From the cell containing the given text, extract its center point as [x, y] coordinate. 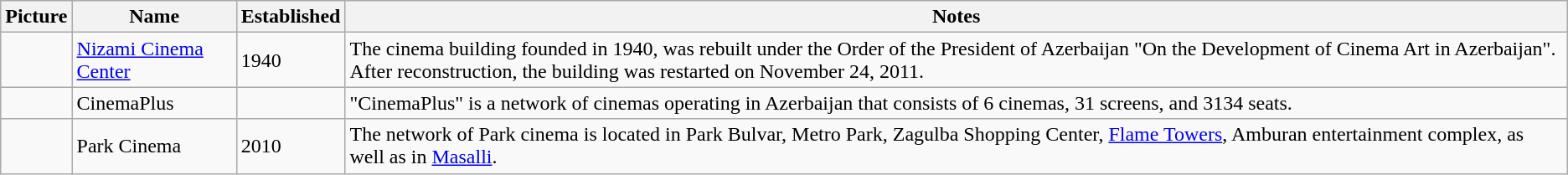
Name [154, 17]
Notes [957, 17]
Established [291, 17]
CinemaPlus [154, 103]
Picture [37, 17]
2010 [291, 146]
1940 [291, 60]
Nizami Cinema Center [154, 60]
"CinemaPlus" is a network of cinemas operating in Azerbaijan that consists of 6 cinemas, 31 screens, and 3134 seats. [957, 103]
Park Cinema [154, 146]
